Return the [x, y] coordinate for the center point of the cell that contains the specified text.  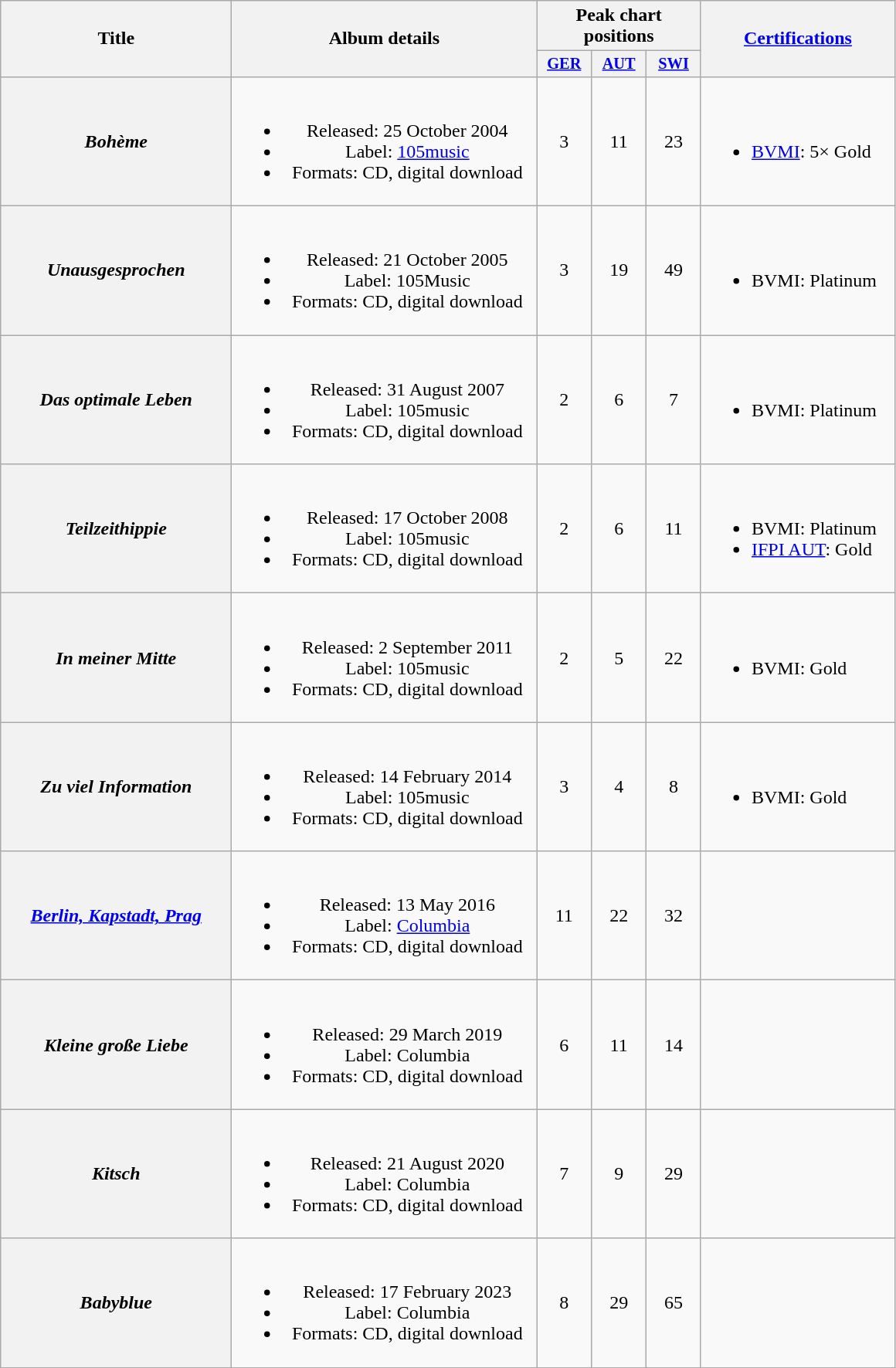
BVMI: 5× Gold [797, 141]
Released: 13 May 2016Label: ColumbiaFormats: CD, digital download [385, 916]
Released: 2 September 2011Label: 105musicFormats: CD, digital download [385, 658]
32 [674, 916]
Released: 14 February 2014Label: 105musicFormats: CD, digital download [385, 786]
9 [619, 1174]
Kitsch [116, 1174]
Unausgesprochen [116, 270]
5 [619, 658]
Released: 21 August 2020Label: ColumbiaFormats: CD, digital download [385, 1174]
Certifications [797, 39]
23 [674, 141]
49 [674, 270]
Released: 17 February 2023Label: ColumbiaFormats: CD, digital download [385, 1302]
Peak chart positions [619, 26]
Title [116, 39]
In meiner Mitte [116, 658]
14 [674, 1044]
Released: 25 October 2004Label: 105musicFormats: CD, digital download [385, 141]
Berlin, Kapstadt, Prag [116, 916]
SWI [674, 64]
Bohème [116, 141]
Kleine große Liebe [116, 1044]
Released: 17 October 2008Label: 105musicFormats: CD, digital download [385, 528]
65 [674, 1302]
AUT [619, 64]
Album details [385, 39]
Released: 29 March 2019Label: ColumbiaFormats: CD, digital download [385, 1044]
Babyblue [116, 1302]
Released: 31 August 2007Label: 105musicFormats: CD, digital download [385, 400]
GER [564, 64]
4 [619, 786]
19 [619, 270]
Teilzeithippie [116, 528]
Released: 21 October 2005Label: 105MusicFormats: CD, digital download [385, 270]
Das optimale Leben [116, 400]
Zu viel Information [116, 786]
BVMI: PlatinumIFPI AUT: Gold [797, 528]
